Capture the cell that displays the provided text and extract its [x, y] central coordinate. 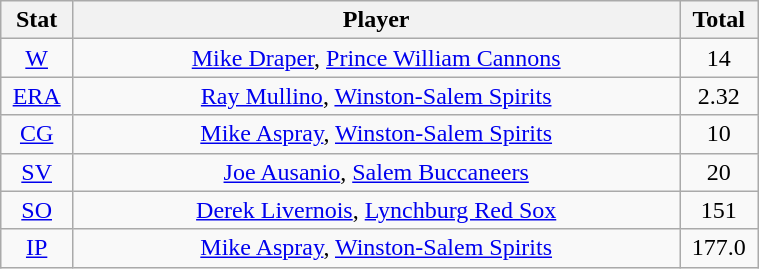
14 [719, 58]
CG [37, 134]
Derek Livernois, Lynchburg Red Sox [376, 210]
W [37, 58]
Joe Ausanio, Salem Buccaneers [376, 172]
Stat [37, 20]
Mike Draper, Prince William Cannons [376, 58]
ERA [37, 96]
SO [37, 210]
20 [719, 172]
151 [719, 210]
Total [719, 20]
2.32 [719, 96]
Player [376, 20]
Ray Mullino, Winston-Salem Spirits [376, 96]
IP [37, 248]
177.0 [719, 248]
10 [719, 134]
SV [37, 172]
